Return (X, Y) of the center of cell containing provided text 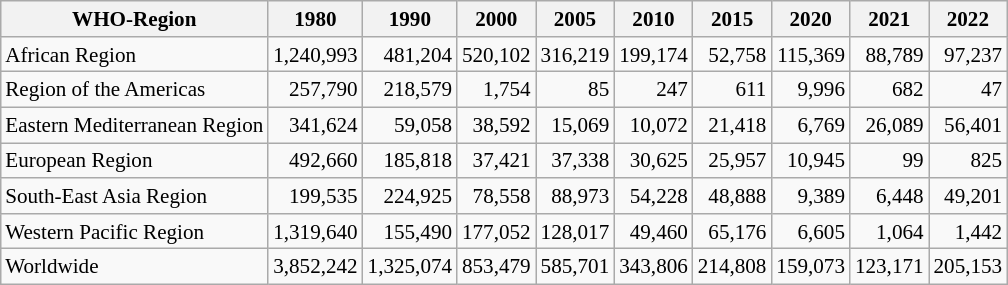
1980 (315, 18)
128,017 (576, 230)
30,625 (654, 160)
54,228 (654, 196)
10,945 (810, 160)
9,389 (810, 196)
611 (732, 90)
1,319,640 (315, 230)
59,058 (410, 124)
2022 (968, 18)
247 (654, 90)
56,401 (968, 124)
Region of the Americas (134, 90)
6,605 (810, 230)
1990 (410, 18)
218,579 (410, 90)
159,073 (810, 266)
2020 (810, 18)
97,237 (968, 54)
European Region (134, 160)
199,535 (315, 196)
1,064 (890, 230)
115,369 (810, 54)
52,758 (732, 54)
6,448 (890, 196)
47 (968, 90)
25,957 (732, 160)
Eastern Mediterranean Region (134, 124)
343,806 (654, 266)
585,701 (576, 266)
199,174 (654, 54)
6,769 (810, 124)
481,204 (410, 54)
Worldwide (134, 266)
123,171 (890, 266)
2010 (654, 18)
185,818 (410, 160)
853,479 (496, 266)
49,460 (654, 230)
682 (890, 90)
214,808 (732, 266)
155,490 (410, 230)
15,069 (576, 124)
26,089 (890, 124)
38,592 (496, 124)
88,789 (890, 54)
316,219 (576, 54)
88,973 (576, 196)
2015 (732, 18)
9,996 (810, 90)
49,201 (968, 196)
224,925 (410, 196)
37,421 (496, 160)
492,660 (315, 160)
37,338 (576, 160)
10,072 (654, 124)
177,052 (496, 230)
1,754 (496, 90)
520,102 (496, 54)
85 (576, 90)
99 (890, 160)
341,624 (315, 124)
257,790 (315, 90)
1,442 (968, 230)
2021 (890, 18)
1,325,074 (410, 266)
21,418 (732, 124)
2000 (496, 18)
3,852,242 (315, 266)
African Region (134, 54)
Western Pacific Region (134, 230)
48,888 (732, 196)
2005 (576, 18)
825 (968, 160)
78,558 (496, 196)
1,240,993 (315, 54)
205,153 (968, 266)
65,176 (732, 230)
South-East Asia Region (134, 196)
WHO-Region (134, 18)
